Identify which cell holds the provided text, then report its [X, Y] central coordinate. 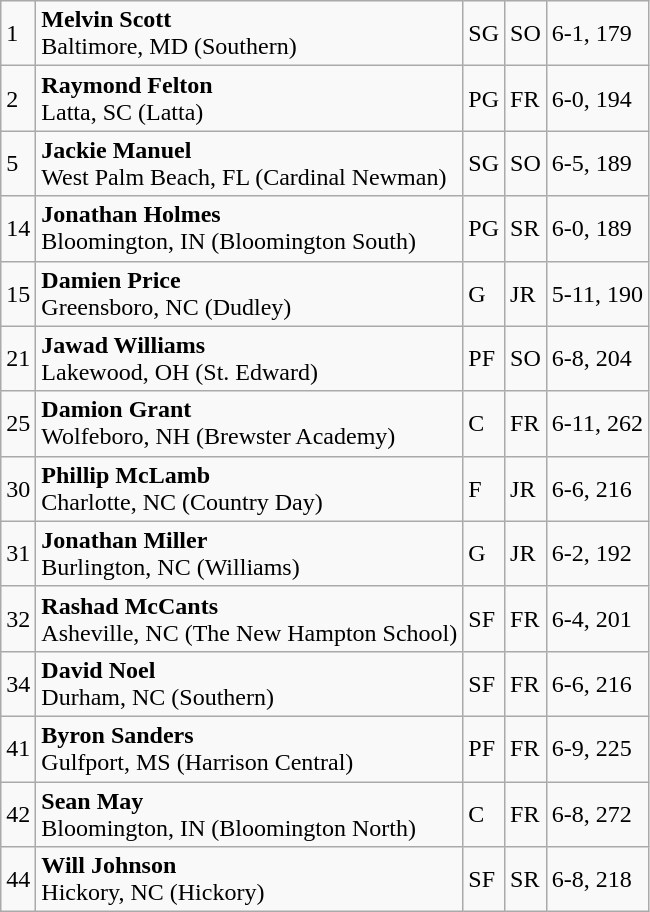
6-8, 272 [597, 814]
30 [18, 488]
5 [18, 164]
14 [18, 228]
6-9, 225 [597, 748]
1 [18, 34]
31 [18, 554]
2 [18, 98]
6-8, 204 [597, 358]
15 [18, 294]
42 [18, 814]
Sean MayBloomington, IN (Bloomington North) [250, 814]
Byron SandersGulfport, MS (Harrison Central) [250, 748]
6-2, 192 [597, 554]
Jawad WilliamsLakewood, OH (St. Edward) [250, 358]
6-4, 201 [597, 618]
Raymond FeltonLatta, SC (Latta) [250, 98]
5-11, 190 [597, 294]
Phillip McLambCharlotte, NC (Country Day) [250, 488]
Will JohnsonHickory, NC (Hickory) [250, 880]
41 [18, 748]
6-1, 179 [597, 34]
25 [18, 424]
21 [18, 358]
6-0, 189 [597, 228]
Jackie ManuelWest Palm Beach, FL (Cardinal Newman) [250, 164]
6-0, 194 [597, 98]
32 [18, 618]
Rashad McCantsAsheville, NC (The New Hampton School) [250, 618]
David NoelDurham, NC (Southern) [250, 684]
6-8, 218 [597, 880]
Jonathan MillerBurlington, NC (Williams) [250, 554]
Damien PriceGreensboro, NC (Dudley) [250, 294]
Damion GrantWolfeboro, NH (Brewster Academy) [250, 424]
6-11, 262 [597, 424]
6-5, 189 [597, 164]
Melvin ScottBaltimore, MD (Southern) [250, 34]
Jonathan HolmesBloomington, IN (Bloomington South) [250, 228]
F [484, 488]
44 [18, 880]
34 [18, 684]
